Locate the cell with the specified text and output its [x, y] center coordinate. 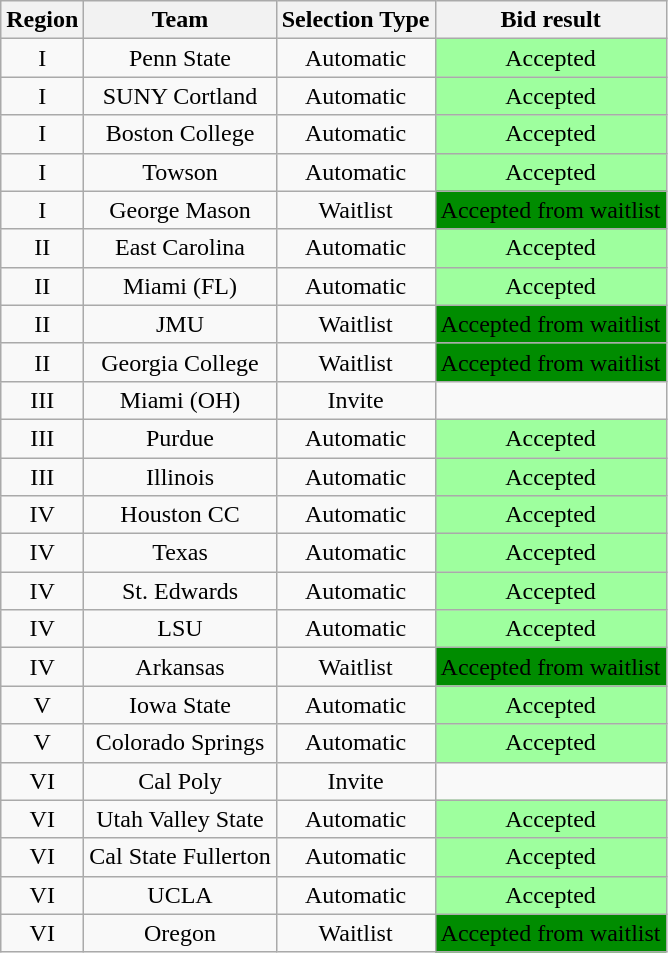
Purdue [180, 438]
Arkansas [180, 667]
JMU [180, 324]
East Carolina [180, 248]
Colorado Springs [180, 743]
Boston College [180, 134]
UCLA [180, 895]
Bid result [550, 20]
Region [42, 20]
Iowa State [180, 705]
Team [180, 20]
Towson [180, 172]
Oregon [180, 933]
SUNY Cortland [180, 96]
George Mason [180, 210]
St. Edwards [180, 591]
Georgia College [180, 362]
Texas [180, 553]
Selection Type [356, 20]
Penn State [180, 58]
Cal State Fullerton [180, 857]
Utah Valley State [180, 819]
Cal Poly [180, 781]
Houston CC [180, 515]
Illinois [180, 477]
LSU [180, 629]
Miami (OH) [180, 400]
Miami (FL) [180, 286]
